Scan for the cell matching the given text and deliver its (X, Y) coordinate at center. 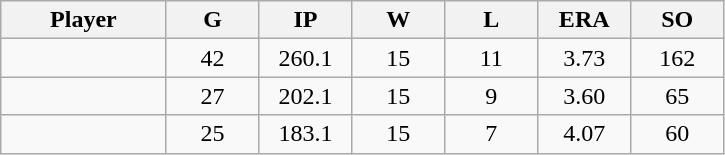
162 (678, 58)
4.07 (584, 134)
3.73 (584, 58)
25 (212, 134)
65 (678, 96)
SO (678, 20)
IP (306, 20)
7 (492, 134)
3.60 (584, 96)
27 (212, 96)
W (398, 20)
42 (212, 58)
Player (84, 20)
11 (492, 58)
260.1 (306, 58)
9 (492, 96)
183.1 (306, 134)
202.1 (306, 96)
G (212, 20)
60 (678, 134)
L (492, 20)
ERA (584, 20)
